Find where the given text appears and provide that cell's center as (X, Y) coordinate. 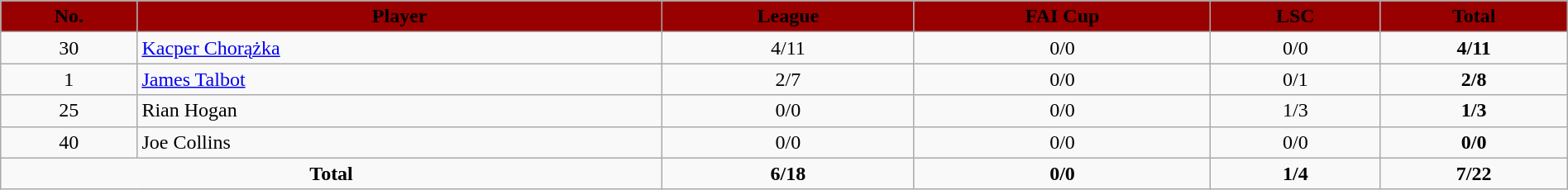
Kacper Chorążka (400, 48)
Player (400, 17)
LSC (1296, 17)
7/22 (1474, 173)
0/1 (1296, 79)
30 (69, 48)
Rian Hogan (400, 111)
6/18 (787, 173)
League (787, 17)
40 (69, 142)
1/4 (1296, 173)
2/7 (787, 79)
25 (69, 111)
2/8 (1474, 79)
FAI Cup (1062, 17)
Joe Collins (400, 142)
No. (69, 17)
1 (69, 79)
James Talbot (400, 79)
